Identify which cell holds the provided text, then report its (x, y) central coordinate. 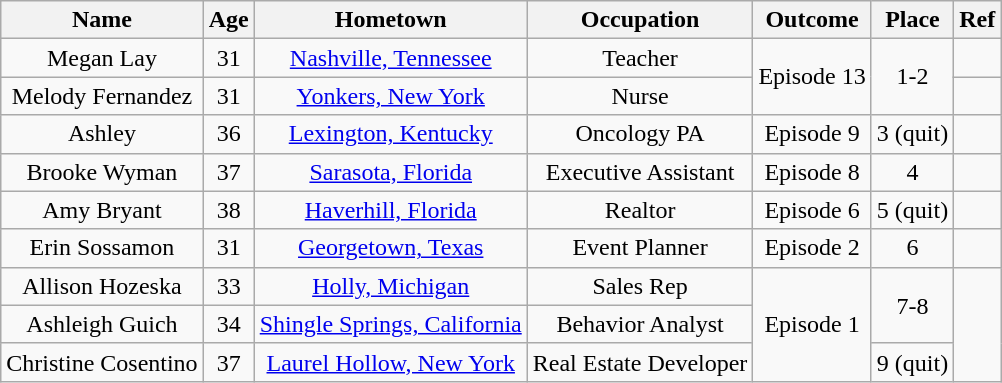
Episode 2 (812, 248)
Place (912, 20)
Brooke Wyman (102, 172)
Allison Hozeska (102, 286)
Erin Sossamon (102, 248)
Ashley (102, 134)
Occupation (640, 20)
38 (228, 210)
Ashleigh Guich (102, 324)
Behavior Analyst (640, 324)
Executive Assistant (640, 172)
36 (228, 134)
4 (912, 172)
Megan Lay (102, 58)
Episode 6 (812, 210)
Age (228, 20)
Sales Rep (640, 286)
Episode 1 (812, 324)
3 (quit) (912, 134)
Georgetown, Texas (390, 248)
Realtor (640, 210)
34 (228, 324)
Christine Cosentino (102, 362)
7-8 (912, 305)
Amy Bryant (102, 210)
Name (102, 20)
Episode 9 (812, 134)
Lexington, Kentucky (390, 134)
Episode 8 (812, 172)
5 (quit) (912, 210)
Nashville, Tennessee (390, 58)
Event Planner (640, 248)
Episode 13 (812, 77)
Laurel Hollow, New York (390, 362)
Haverhill, Florida (390, 210)
Outcome (812, 20)
6 (912, 248)
Shingle Springs, California (390, 324)
1-2 (912, 77)
Melody Fernandez (102, 96)
Ref (978, 20)
33 (228, 286)
Nurse (640, 96)
Yonkers, New York (390, 96)
9 (quit) (912, 362)
Hometown (390, 20)
Teacher (640, 58)
Real Estate Developer (640, 362)
Sarasota, Florida (390, 172)
Holly, Michigan (390, 286)
Oncology PA (640, 134)
